Capture the cell that displays the provided text and extract its [x, y] central coordinate. 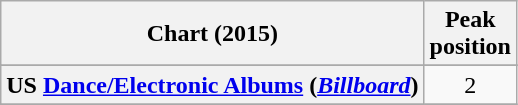
Peakposition [470, 34]
2 [470, 85]
US Dance/Electronic Albums (Billboard) [212, 85]
Chart (2015) [212, 34]
